Determine the (X, Y) coordinate at the center of the cell enclosing the given text.  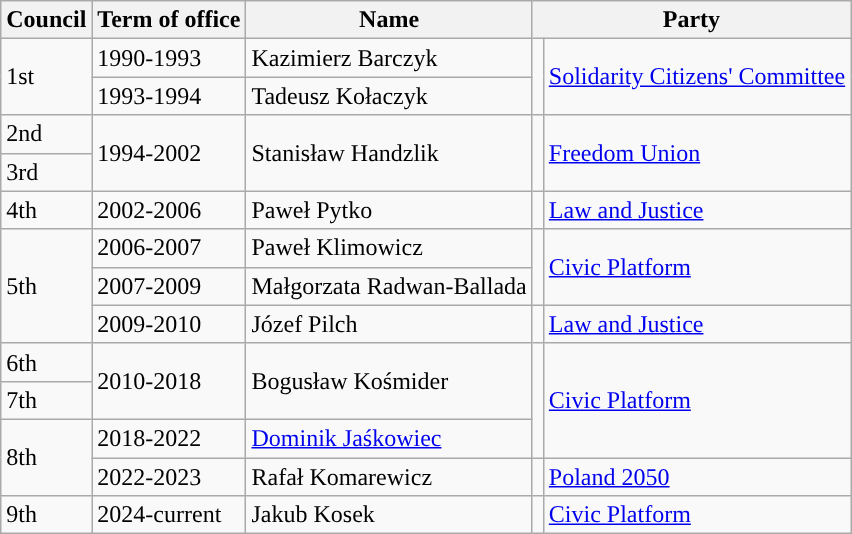
Józef Pilch (389, 324)
2024-current (169, 515)
3rd (46, 172)
5th (46, 286)
Dominik Jaśkowiec (389, 438)
Term of office (169, 20)
7th (46, 400)
2009-2010 (169, 324)
Jakub Kosek (389, 515)
8th (46, 457)
Bogusław Kośmider (389, 381)
Paweł Klimowicz (389, 248)
1993-1994 (169, 96)
Party (691, 20)
1st (46, 77)
Małgorzata Radwan-Ballada (389, 286)
Paweł Pytko (389, 210)
Freedom Union (696, 153)
1990-1993 (169, 58)
Solidarity Citizens' Committee (696, 77)
Council (46, 20)
Kazimierz Barczyk (389, 58)
9th (46, 515)
6th (46, 362)
2007-2009 (169, 286)
4th (46, 210)
Tadeusz Kołaczyk (389, 96)
Stanisław Handzlik (389, 153)
Poland 2050 (696, 477)
2018-2022 (169, 438)
2022-2023 (169, 477)
Name (389, 20)
Rafał Komarewicz (389, 477)
1994-2002 (169, 153)
2010-2018 (169, 381)
2nd (46, 134)
2006-2007 (169, 248)
2002-2006 (169, 210)
